For the text-containing cell, return its midpoint in [x, y] coordinate format. 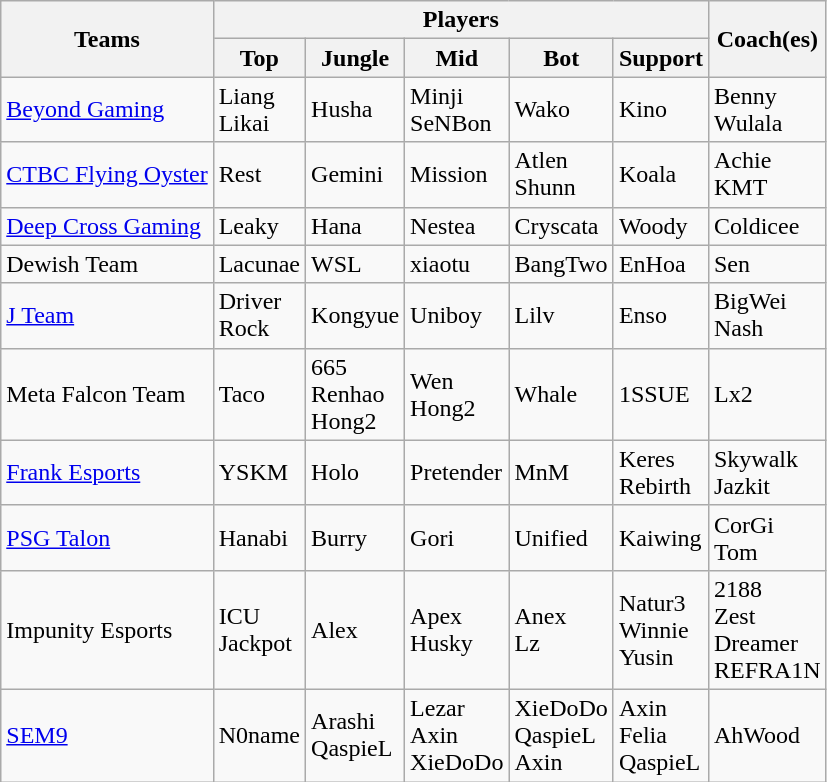
Coldicee [767, 226]
Koala [660, 174]
Burry [356, 538]
Hana [356, 226]
Cryscata [561, 226]
CTBC Flying Oyster [107, 174]
Jungle [356, 58]
Beyond Gaming [107, 110]
Hanabi [259, 538]
Mission [457, 174]
Teams [107, 39]
Benny Wulala [767, 110]
Skywalk Jazkit [767, 472]
SEM9 [107, 735]
Whale [561, 394]
AhWood [767, 735]
Lezar Axin XieDoDo [457, 735]
Impunity Esports [107, 630]
Dewish Team [107, 264]
Liang Likai [259, 110]
Frank Esports [107, 472]
PSG Talon [107, 538]
Players [460, 20]
Bot [561, 58]
Support [660, 58]
Pretender [457, 472]
1SSUE [660, 394]
Minji SeNBon [457, 110]
Taco [259, 394]
ICU Jackpot [259, 630]
Axin Felia QaspieL [660, 735]
Driver Rock [259, 316]
Lilv [561, 316]
Holo [356, 472]
J Team [107, 316]
Gori [457, 538]
Arashi QaspieL [356, 735]
Lacunae [259, 264]
Apex Husky [457, 630]
WSL [356, 264]
Gemini [356, 174]
Leaky [259, 226]
Uniboy [457, 316]
Alex [356, 630]
Rest [259, 174]
BangTwo [561, 264]
Wen Hong2 [457, 394]
xiaotu [457, 264]
Nestea [457, 226]
Sen [767, 264]
MnM [561, 472]
Anex Lz [561, 630]
Kino [660, 110]
Lx2 [767, 394]
Wako [561, 110]
Top [259, 58]
Deep Cross Gaming [107, 226]
Kongyue [356, 316]
Unified [561, 538]
Woody [660, 226]
Natur3 Winnie Yusin [660, 630]
BigWei Nash [767, 316]
XieDoDo QaspieL Axin [561, 735]
Coach(es) [767, 39]
Achie KMT [767, 174]
Kaiwing [660, 538]
EnHoa [660, 264]
Enso [660, 316]
CorGi Tom [767, 538]
665 Renhao Hong2 [356, 394]
2188 Zest Dreamer REFRA1N [767, 630]
N0name [259, 735]
Atlen Shunn [561, 174]
Husha [356, 110]
Mid [457, 58]
Meta Falcon Team [107, 394]
Keres Rebirth [660, 472]
YSKM [259, 472]
